Pinpoint the cell where the given text exists, returning its (X, Y) midpoint coordinate. 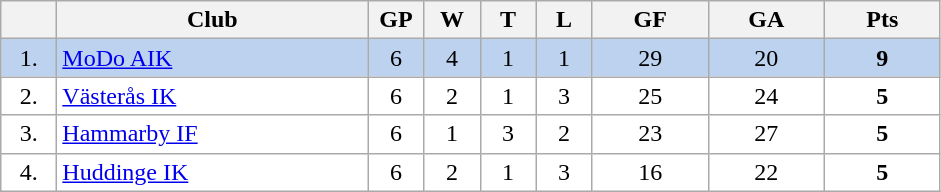
9 (882, 58)
2. (29, 96)
4 (452, 58)
1. (29, 58)
W (452, 20)
GF (650, 20)
23 (650, 134)
L (564, 20)
Hammarby IF (212, 134)
4. (29, 172)
27 (766, 134)
24 (766, 96)
25 (650, 96)
Pts (882, 20)
Huddinge IK (212, 172)
MoDo AIK (212, 58)
Västerås IK (212, 96)
Club (212, 20)
T (508, 20)
22 (766, 172)
20 (766, 58)
3. (29, 134)
GA (766, 20)
GP (396, 20)
29 (650, 58)
16 (650, 172)
